Identify which cell holds the provided text, then report its [x, y] central coordinate. 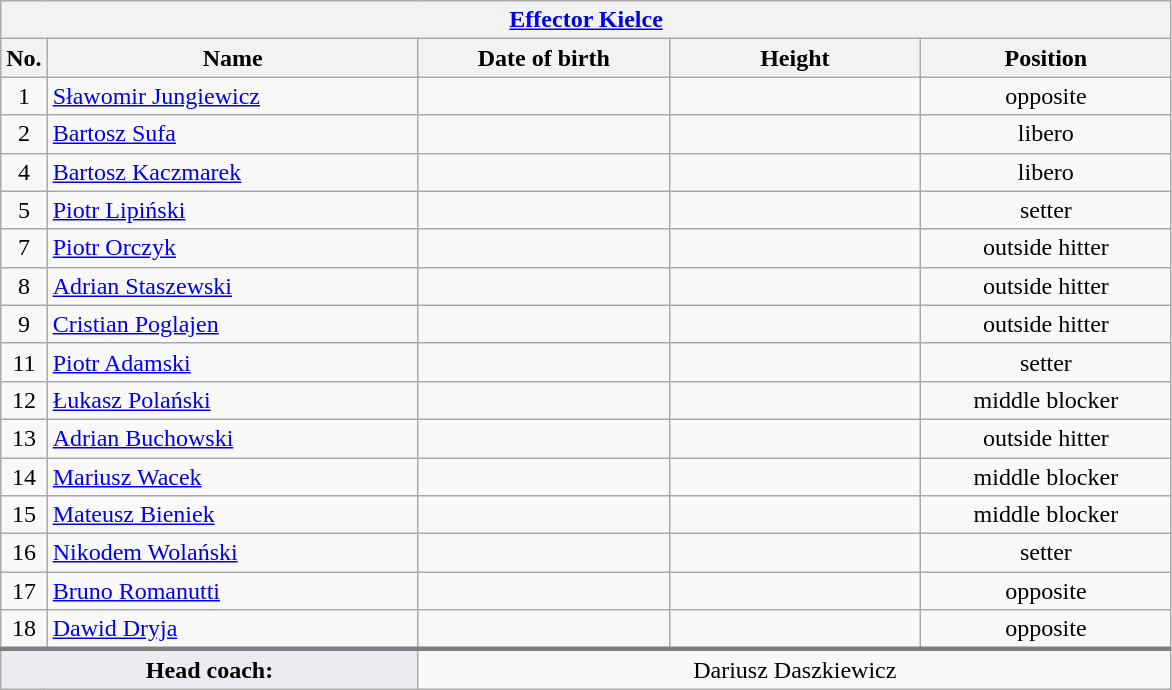
Name [232, 58]
Effector Kielce [586, 20]
17 [24, 591]
16 [24, 553]
15 [24, 515]
Piotr Orczyk [232, 248]
Łukasz Polański [232, 400]
Bartosz Kaczmarek [232, 172]
Piotr Adamski [232, 362]
Height [794, 58]
7 [24, 248]
5 [24, 210]
Dawid Dryja [232, 630]
14 [24, 477]
11 [24, 362]
9 [24, 324]
2 [24, 134]
Mariusz Wacek [232, 477]
13 [24, 438]
Position [1046, 58]
No. [24, 58]
Cristian Poglajen [232, 324]
Bartosz Sufa [232, 134]
Head coach: [210, 669]
8 [24, 286]
Piotr Lipiński [232, 210]
1 [24, 96]
Mateusz Bieniek [232, 515]
12 [24, 400]
Adrian Buchowski [232, 438]
Dariusz Daszkiewicz [794, 669]
Nikodem Wolański [232, 553]
Date of birth [544, 58]
Adrian Staszewski [232, 286]
4 [24, 172]
Bruno Romanutti [232, 591]
18 [24, 630]
Sławomir Jungiewicz [232, 96]
